Pinpoint the cell where the given text exists, returning its [x, y] midpoint coordinate. 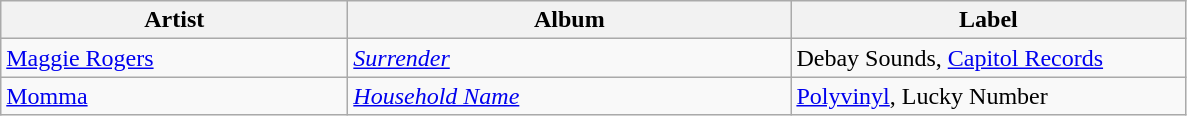
Momma [174, 96]
Household Name [570, 96]
Album [570, 20]
Artist [174, 20]
Maggie Rogers [174, 58]
Surrender [570, 58]
Polyvinyl, Lucky Number [988, 96]
Label [988, 20]
Debay Sounds, Capitol Records [988, 58]
